From the cell containing the given text, extract its center point as (x, y) coordinate. 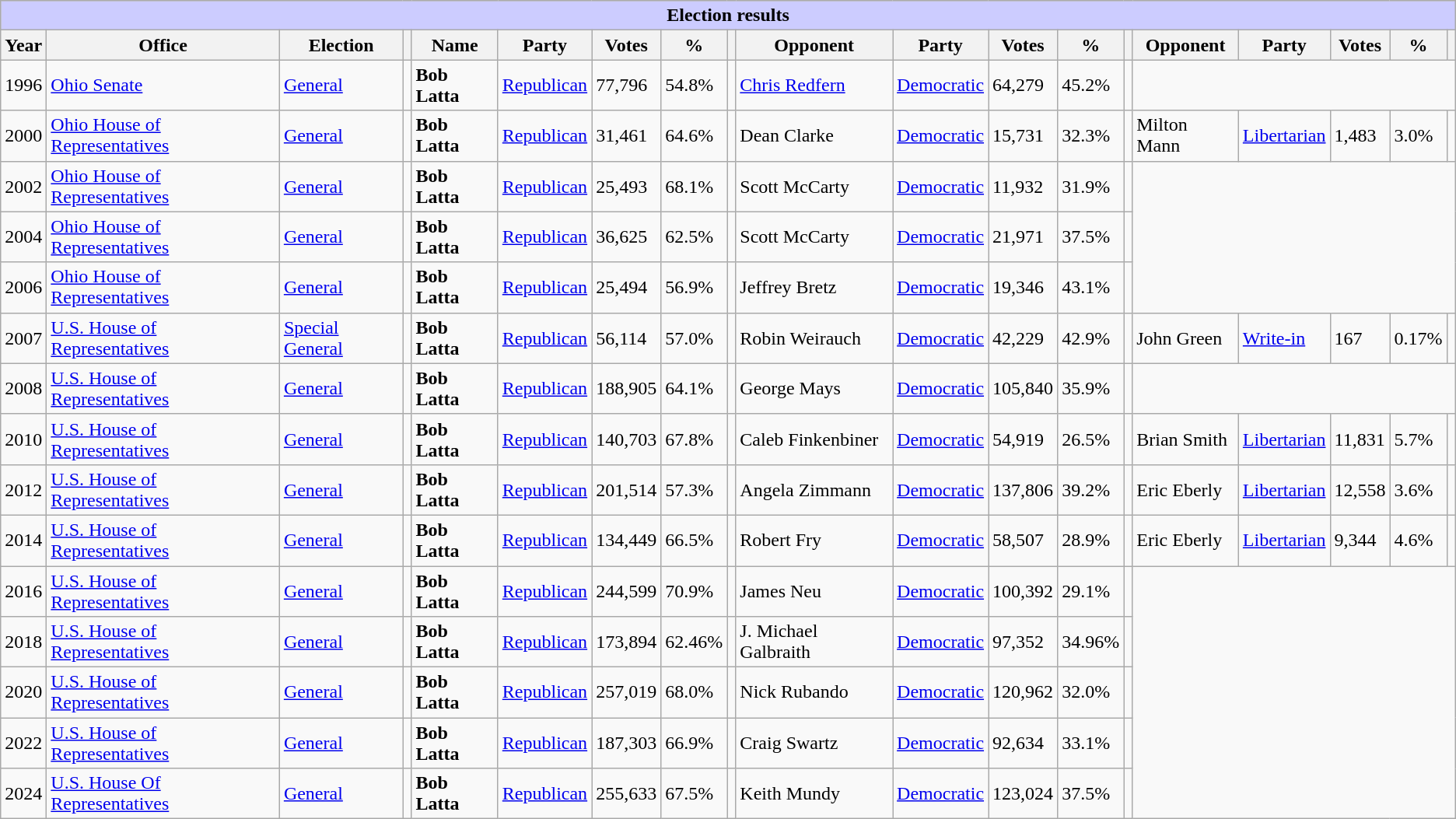
19,346 (1024, 288)
57.0% (694, 338)
64.6% (694, 135)
56,114 (627, 338)
54.8% (694, 86)
29.1% (1090, 591)
9,344 (1360, 540)
70.9% (694, 591)
5.7% (1419, 439)
35.9% (1090, 389)
0.17% (1419, 338)
U.S. House Of Representatives (163, 793)
42,229 (1024, 338)
Keith Mundy (814, 793)
25,494 (627, 288)
Milton Mann (1185, 135)
31,461 (627, 135)
2008 (23, 389)
3.6% (1419, 490)
25,493 (627, 187)
28.9% (1090, 540)
105,840 (1024, 389)
Jeffrey Bretz (814, 288)
Dean Clarke (814, 135)
77,796 (627, 86)
2004 (23, 236)
Write-in (1284, 338)
2002 (23, 187)
31.9% (1090, 187)
255,633 (627, 793)
Caleb Finkenbiner (814, 439)
187,303 (627, 744)
57.3% (694, 490)
11,831 (1360, 439)
140,703 (627, 439)
3.0% (1419, 135)
2020 (23, 692)
64.1% (694, 389)
2000 (23, 135)
2018 (23, 642)
2016 (23, 591)
John Green (1185, 338)
Angela Zimmann (814, 490)
Brian Smith (1185, 439)
123,024 (1024, 793)
92,634 (1024, 744)
2024 (23, 793)
Election (341, 45)
33.1% (1090, 744)
2006 (23, 288)
2022 (23, 744)
Election results (728, 16)
64,279 (1024, 86)
62.46% (694, 642)
Name (454, 45)
2012 (23, 490)
12,558 (1360, 490)
134,449 (627, 540)
62.5% (694, 236)
36,625 (627, 236)
2007 (23, 338)
45.2% (1090, 86)
Craig Swartz (814, 744)
137,806 (1024, 490)
George Mays (814, 389)
67.5% (694, 793)
100,392 (1024, 591)
Nick Rubando (814, 692)
Special General (341, 338)
42.9% (1090, 338)
4.6% (1419, 540)
Year (23, 45)
97,352 (1024, 642)
26.5% (1090, 439)
67.8% (694, 439)
173,894 (627, 642)
15,731 (1024, 135)
Robin Weirauch (814, 338)
66.9% (694, 744)
257,019 (627, 692)
2014 (23, 540)
Office (163, 45)
68.0% (694, 692)
188,905 (627, 389)
120,962 (1024, 692)
Chris Redfern (814, 86)
1996 (23, 86)
11,932 (1024, 187)
James Neu (814, 591)
J. Michael Galbraith (814, 642)
167 (1360, 338)
56.9% (694, 288)
21,971 (1024, 236)
32.0% (1090, 692)
Ohio Senate (163, 86)
43.1% (1090, 288)
39.2% (1090, 490)
244,599 (627, 591)
54,919 (1024, 439)
32.3% (1090, 135)
1,483 (1360, 135)
34.96% (1090, 642)
66.5% (694, 540)
68.1% (694, 187)
Robert Fry (814, 540)
201,514 (627, 490)
58,507 (1024, 540)
2010 (23, 439)
